Pinpoint the cell where the given text exists, returning its (X, Y) midpoint coordinate. 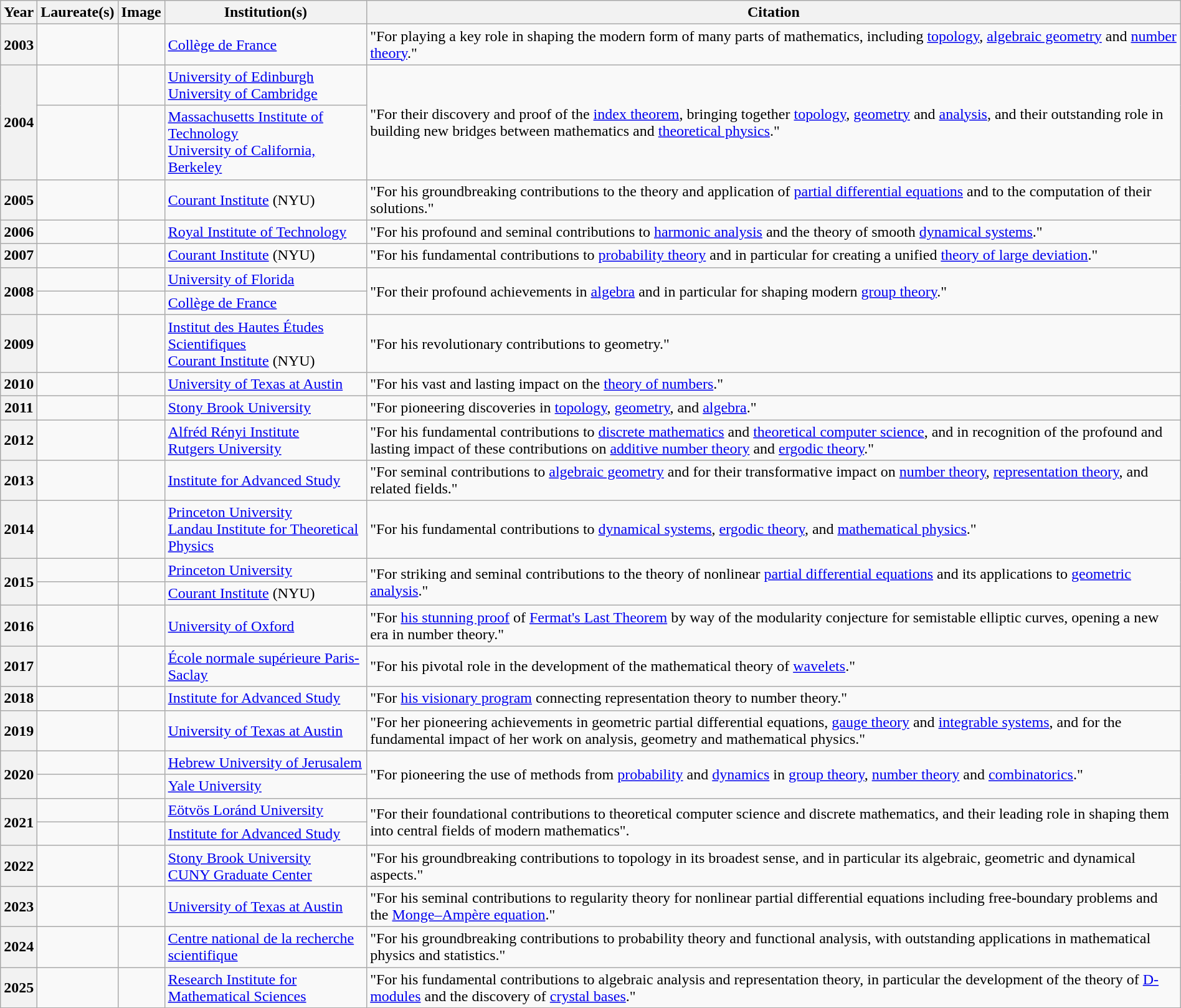
"For his profound and seminal contributions to harmonic analysis and the theory of smooth dynamical systems." (774, 232)
Institut des Hautes Études ScientifiquesCourant Institute (NYU) (265, 343)
Yale University (265, 786)
"For playing a key role in shaping the modern form of many parts of mathematics, including topology, algebraic geometry and number theory." (774, 45)
2019 (19, 730)
Year (19, 12)
2007 (19, 255)
"For his groundbreaking contributions to the theory and application of partial differential equations and to the computation of their solutions." (774, 199)
"For his visionary program connecting representation theory to number theory." (774, 698)
2003 (19, 45)
Stony Brook University (265, 407)
2023 (19, 906)
"For seminal contributions to algebraic geometry and for their transformative impact on number theory, representation theory, and related fields." (774, 481)
"For his fundamental contributions to probability theory and in particular for creating a unified theory of large deviation." (774, 255)
Research Institute for Mathematical Sciences (265, 987)
"For pioneering discoveries in topology, geometry, and algebra." (774, 407)
2025 (19, 987)
Royal Institute of Technology (265, 232)
"For his groundbreaking contributions to topology in its broadest sense, and in particular its algebraic, geometric and dynamical aspects." (774, 866)
École normale supérieure Paris-Saclay (265, 667)
"For pioneering the use of methods from probability and dynamics in group theory, number theory and combinatorics." (774, 774)
Eötvös Loránd University (265, 810)
"For his vast and lasting impact on the theory of numbers." (774, 384)
2006 (19, 232)
University of Florida (265, 279)
2015 (19, 582)
2005 (19, 199)
2009 (19, 343)
Massachusetts Institute of TechnologyUniversity of California, Berkeley (265, 142)
"For striking and seminal contributions to the theory of nonlinear partial differential equations and its applications to geometric analysis." (774, 582)
2016 (19, 625)
2022 (19, 866)
2004 (19, 122)
2011 (19, 407)
"For their profound achievements in algebra and in particular for shaping modern group theory." (774, 291)
2024 (19, 947)
Hebrew University of Jerusalem (265, 763)
Princeton University (265, 570)
"For his fundamental contributions to dynamical systems, ergodic theory, and mathematical physics." (774, 530)
2008 (19, 291)
Stony Brook UniversityCUNY Graduate Center (265, 866)
2010 (19, 384)
Alfréd Rényi InstituteRutgers University (265, 440)
Image (141, 12)
2020 (19, 774)
2013 (19, 481)
2014 (19, 530)
Citation (774, 12)
Institution(s) (265, 12)
Centre national de la recherche scientifique (265, 947)
"For his revolutionary contributions to geometry." (774, 343)
2018 (19, 698)
2021 (19, 822)
2017 (19, 667)
University of EdinburghUniversity of Cambridge (265, 85)
University of Oxford (265, 625)
2012 (19, 440)
Laureate(s) (77, 12)
"For his pivotal role in the development of the mathematical theory of wavelets." (774, 667)
Princeton UniversityLandau Institute for Theoretical Physics (265, 530)
